From the cell containing the given text, extract its center point as (x, y) coordinate. 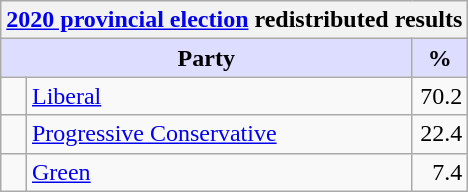
Party (206, 58)
7.4 (440, 172)
22.4 (440, 134)
Liberal (218, 96)
70.2 (440, 96)
Progressive Conservative (218, 134)
Green (218, 172)
2020 provincial election redistributed results (234, 20)
% (440, 58)
